Output the [x, y] coordinate of the center of the cell containing the given text.  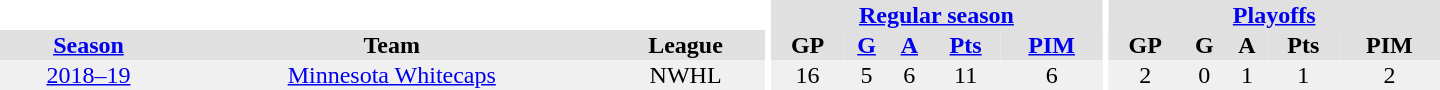
16 [808, 75]
League [686, 45]
2018–19 [88, 75]
0 [1204, 75]
Team [392, 45]
Season [88, 45]
Playoffs [1274, 15]
Minnesota Whitecaps [392, 75]
NWHL [686, 75]
Regular season [937, 15]
11 [966, 75]
5 [867, 75]
